For the text-containing cell, return its midpoint in [X, Y] coordinate format. 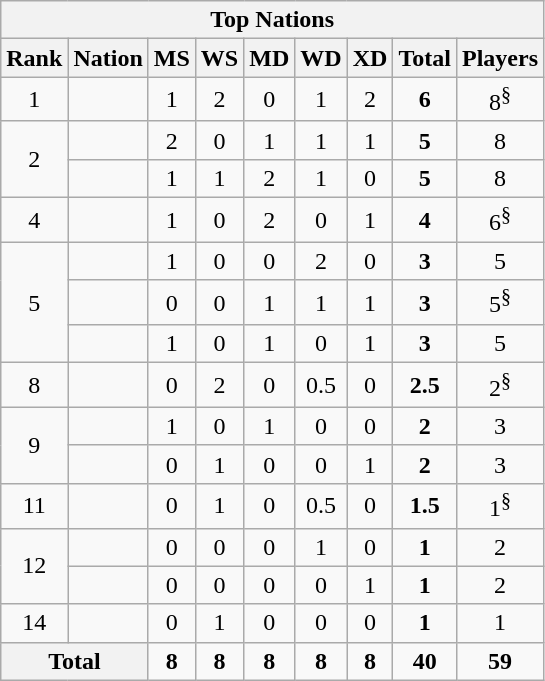
9 [34, 445]
Players [500, 58]
2.5 [425, 386]
8§ [500, 100]
6 [425, 100]
WD [321, 58]
6§ [500, 220]
Nation [108, 58]
12 [34, 566]
MD [270, 58]
5§ [500, 302]
59 [500, 661]
11 [34, 506]
1.5 [425, 506]
1§ [500, 506]
XD [370, 58]
2§ [500, 386]
Top Nations [272, 20]
MS [172, 58]
Rank [34, 58]
40 [425, 661]
14 [34, 623]
WS [219, 58]
